Pinpoint the cell where the given text exists, returning its (x, y) midpoint coordinate. 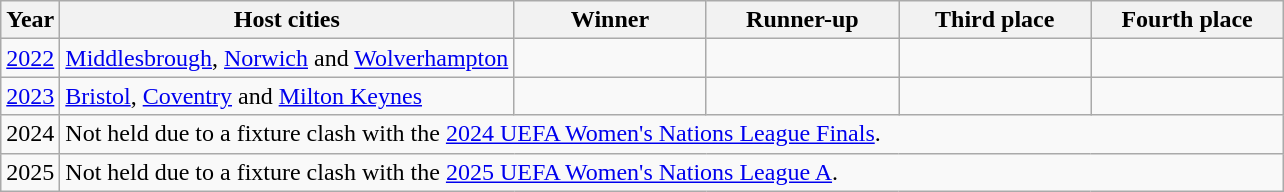
2023 (30, 96)
Winner (610, 20)
Fourth place (1187, 20)
Year (30, 20)
Middlesbrough, Norwich and Wolverhampton (287, 58)
Not held due to a fixture clash with the 2025 UEFA Women's Nations League A. (672, 172)
2025 (30, 172)
Bristol, Coventry and Milton Keynes (287, 96)
Runner-up (802, 20)
Third place (995, 20)
2022 (30, 58)
2024 (30, 134)
Not held due to a fixture clash with the 2024 UEFA Women's Nations League Finals. (672, 134)
Host cities (287, 20)
